Extract the [x, y] coordinate from the center of the cell holding the provided text.  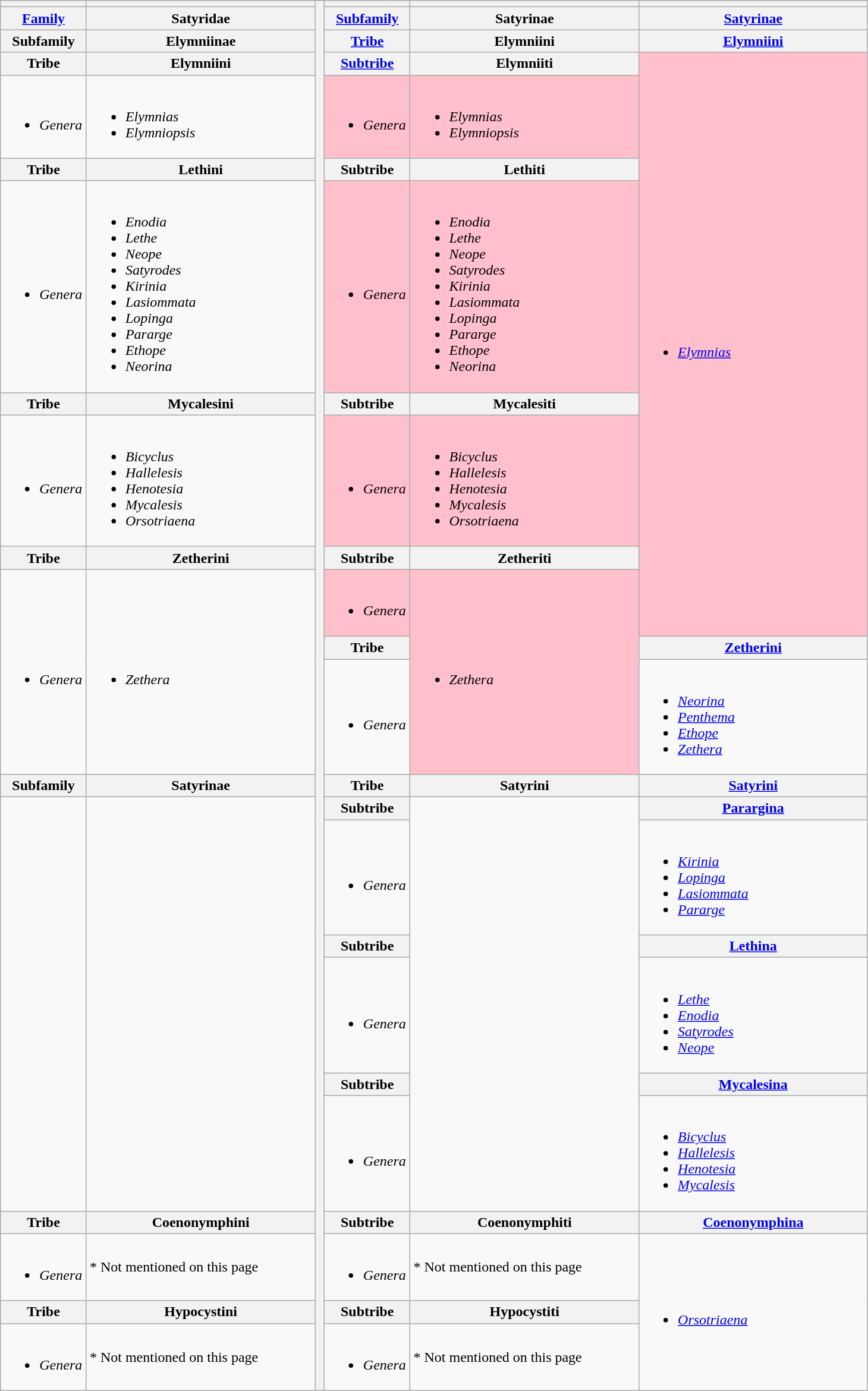
NeorinaPenthemaEthopeZethera [754, 716]
Mycalesini [201, 404]
Coenonymphiti [524, 1222]
Lethini [201, 169]
Family [44, 18]
Lethiti [524, 169]
KiriniaLopingaLasiommataPararge [754, 877]
Mycalesiti [524, 404]
Hypocystiti [524, 1312]
Elymniinae [201, 41]
Parargina [754, 808]
Coenonymphini [201, 1222]
Elymniiti [524, 64]
Lethina [754, 946]
Mycalesina [754, 1084]
Satyridae [201, 18]
Zetheriti [524, 558]
Elymnias [754, 344]
Orsotriaena [754, 1312]
Hypocystini [201, 1312]
LetheEnodiaSatyrodesNeope [754, 1015]
Coenonymphina [754, 1222]
BicyclusHallelesisHenotesiaMycalesis [754, 1153]
